Scan for the cell matching the given text and deliver its (x, y) coordinate at center. 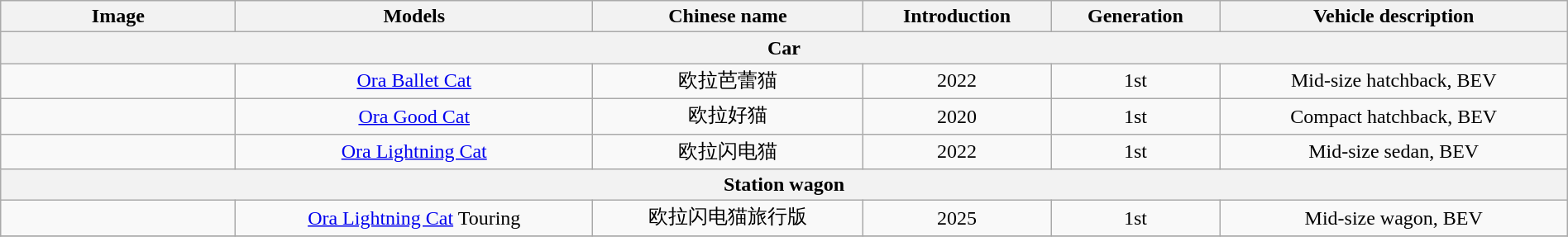
2020 (956, 116)
Ora Lightning Cat Touring (414, 218)
Models (414, 17)
2025 (956, 218)
欧拉好猫 (728, 116)
欧拉芭蕾猫 (728, 81)
Ora Good Cat (414, 116)
Chinese name (728, 17)
欧拉闪电猫 (728, 152)
Mid-size hatchback, BEV (1394, 81)
Ora Lightning Cat (414, 152)
Introduction (956, 17)
Ora Ballet Cat (414, 81)
欧拉闪电猫旅行版 (728, 218)
Vehicle description (1394, 17)
Station wagon (784, 185)
Mid-size sedan, BEV (1394, 152)
Car (784, 48)
Image (118, 17)
Compact hatchback, BEV (1394, 116)
Mid-size wagon, BEV (1394, 218)
Generation (1135, 17)
